Output the [x, y] coordinate of the center of the cell containing the given text.  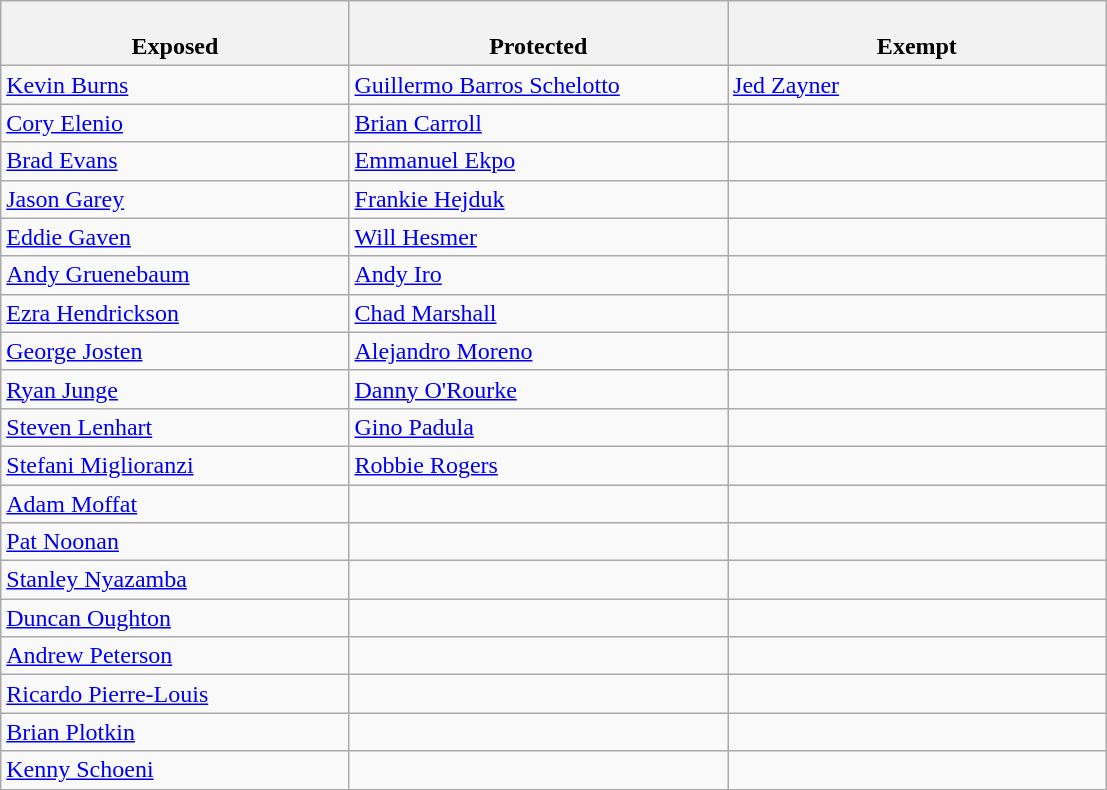
Eddie Gaven [175, 237]
Chad Marshall [538, 313]
Frankie Hejduk [538, 199]
Emmanuel Ekpo [538, 161]
Duncan Oughton [175, 618]
Ricardo Pierre-Louis [175, 694]
Protected [538, 34]
George Josten [175, 351]
Guillermo Barros Schelotto [538, 85]
Robbie Rogers [538, 465]
Steven Lenhart [175, 427]
Alejandro Moreno [538, 351]
Cory Elenio [175, 123]
Andy Gruenebaum [175, 275]
Stefani Miglioranzi [175, 465]
Adam Moffat [175, 503]
Ezra Hendrickson [175, 313]
Exempt [918, 34]
Pat Noonan [175, 542]
Will Hesmer [538, 237]
Danny O'Rourke [538, 389]
Stanley Nyazamba [175, 580]
Kevin Burns [175, 85]
Brian Carroll [538, 123]
Ryan Junge [175, 389]
Gino Padula [538, 427]
Andrew Peterson [175, 656]
Jed Zayner [918, 85]
Kenny Schoeni [175, 770]
Brad Evans [175, 161]
Jason Garey [175, 199]
Exposed [175, 34]
Andy Iro [538, 275]
Brian Plotkin [175, 732]
